For the text-containing cell, return its midpoint in [x, y] coordinate format. 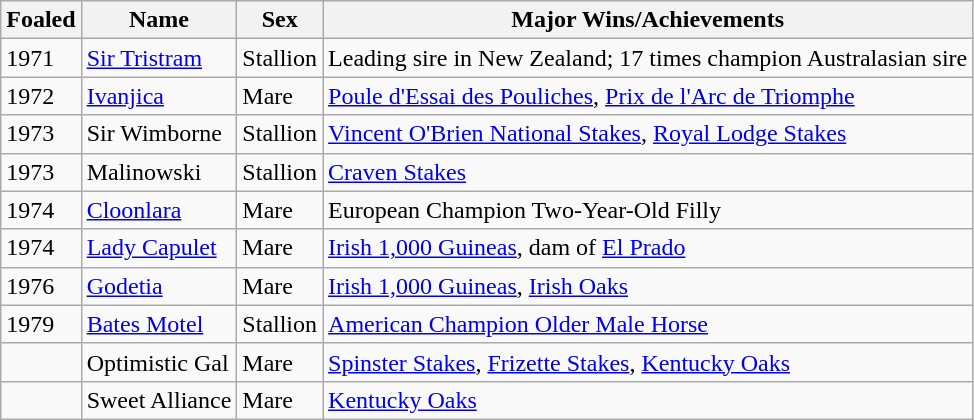
European Champion Two-Year-Old Filly [648, 210]
1971 [41, 58]
Poule d'Essai des Pouliches, Prix de l'Arc de Triomphe [648, 96]
Sweet Alliance [159, 400]
Irish 1,000 Guineas, dam of El Prado [648, 248]
Optimistic Gal [159, 362]
Lady Capulet [159, 248]
Ivanjica [159, 96]
Foaled [41, 20]
Leading sire in New Zealand; 17 times champion Australasian sire [648, 58]
Craven Stakes [648, 172]
Major Wins/Achievements [648, 20]
Vincent O'Brien National Stakes, Royal Lodge Stakes [648, 134]
American Champion Older Male Horse [648, 324]
Cloonlara [159, 210]
1976 [41, 286]
Irish 1,000 Guineas, Irish Oaks [648, 286]
Sir Tristram [159, 58]
Spinster Stakes, Frizette Stakes, Kentucky Oaks [648, 362]
1972 [41, 96]
Sex [280, 20]
Malinowski [159, 172]
Kentucky Oaks [648, 400]
1979 [41, 324]
Bates Motel [159, 324]
Name [159, 20]
Sir Wimborne [159, 134]
Godetia [159, 286]
